Pinpoint the cell where the given text exists, returning its (x, y) midpoint coordinate. 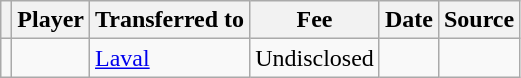
Player (51, 20)
Fee (315, 20)
Source (478, 20)
Date (408, 20)
Laval (170, 58)
Undisclosed (315, 58)
Transferred to (170, 20)
